From the cell containing the given text, extract its center point as [X, Y] coordinate. 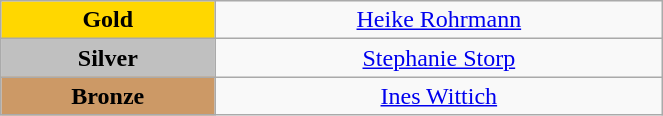
Stephanie Storp [439, 58]
Ines Wittich [439, 96]
Heike Rohrmann [439, 20]
Silver [108, 58]
Gold [108, 20]
Bronze [108, 96]
